Provide the [x, y] coordinate of the cell's center where the given text is located.  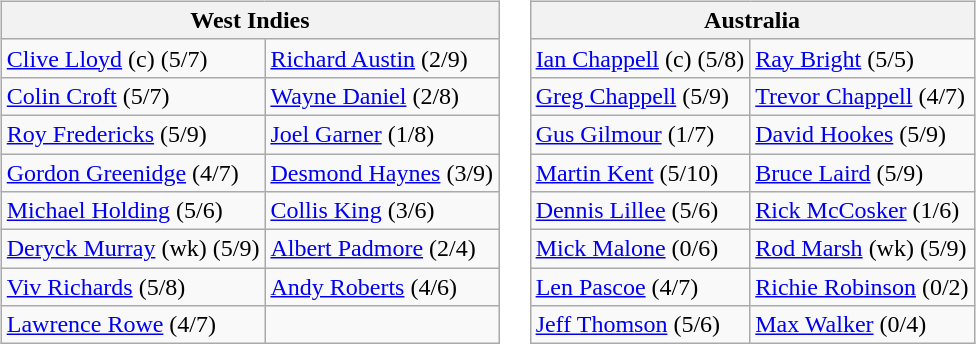
Albert Padmore (2/4) [382, 249]
Martin Kent (5/10) [640, 173]
Lawrence Rowe (4/7) [133, 325]
Clive Lloyd (c) (5/7) [133, 58]
Richard Austin (2/9) [382, 58]
Colin Croft (5/7) [133, 96]
Gordon Greenidge (4/7) [133, 173]
Australia [752, 20]
Richie Robinson (0/2) [862, 287]
Ray Bright (5/5) [862, 58]
Gus Gilmour (1/7) [640, 134]
Jeff Thomson (5/6) [640, 325]
Mick Malone (0/6) [640, 249]
Collis King (3/6) [382, 211]
Dennis Lillee (5/6) [640, 211]
Desmond Haynes (3/9) [382, 173]
Viv Richards (5/8) [133, 287]
Ian Chappell (c) (5/8) [640, 58]
Roy Fredericks (5/9) [133, 134]
David Hookes (5/9) [862, 134]
Joel Garner (1/8) [382, 134]
Deryck Murray (wk) (5/9) [133, 249]
Rick McCosker (1/6) [862, 211]
Rod Marsh (wk) (5/9) [862, 249]
Len Pascoe (4/7) [640, 287]
Max Walker (0/4) [862, 325]
Trevor Chappell (4/7) [862, 96]
Wayne Daniel (2/8) [382, 96]
Michael Holding (5/6) [133, 211]
West Indies [250, 20]
Bruce Laird (5/9) [862, 173]
Andy Roberts (4/6) [382, 287]
Greg Chappell (5/9) [640, 96]
